Search for the cell housing the specified text and yield its [x, y] center coordinate. 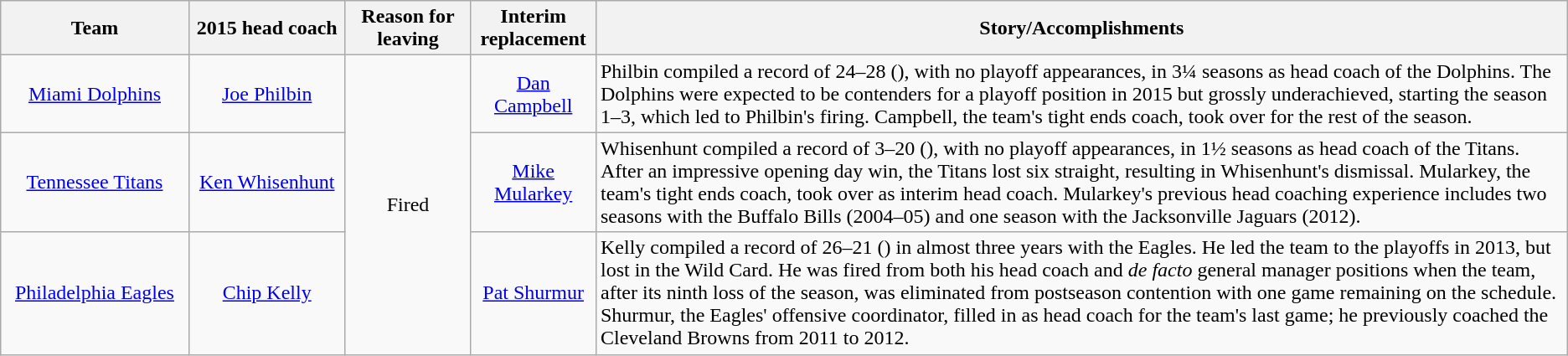
Pat Shurmur [534, 293]
Story/Accomplishments [1081, 28]
Joe Philbin [266, 94]
Ken Whisenhunt [266, 183]
Chip Kelly [266, 293]
Mike Mularkey [534, 183]
Miami Dolphins [95, 94]
Dan Campbell [534, 94]
Interim replacement [534, 28]
Tennessee Titans [95, 183]
Reason for leaving [408, 28]
Fired [408, 204]
Philadelphia Eagles [95, 293]
2015 head coach [266, 28]
Team [95, 28]
